Scan for the cell matching the given text and deliver its (x, y) coordinate at center. 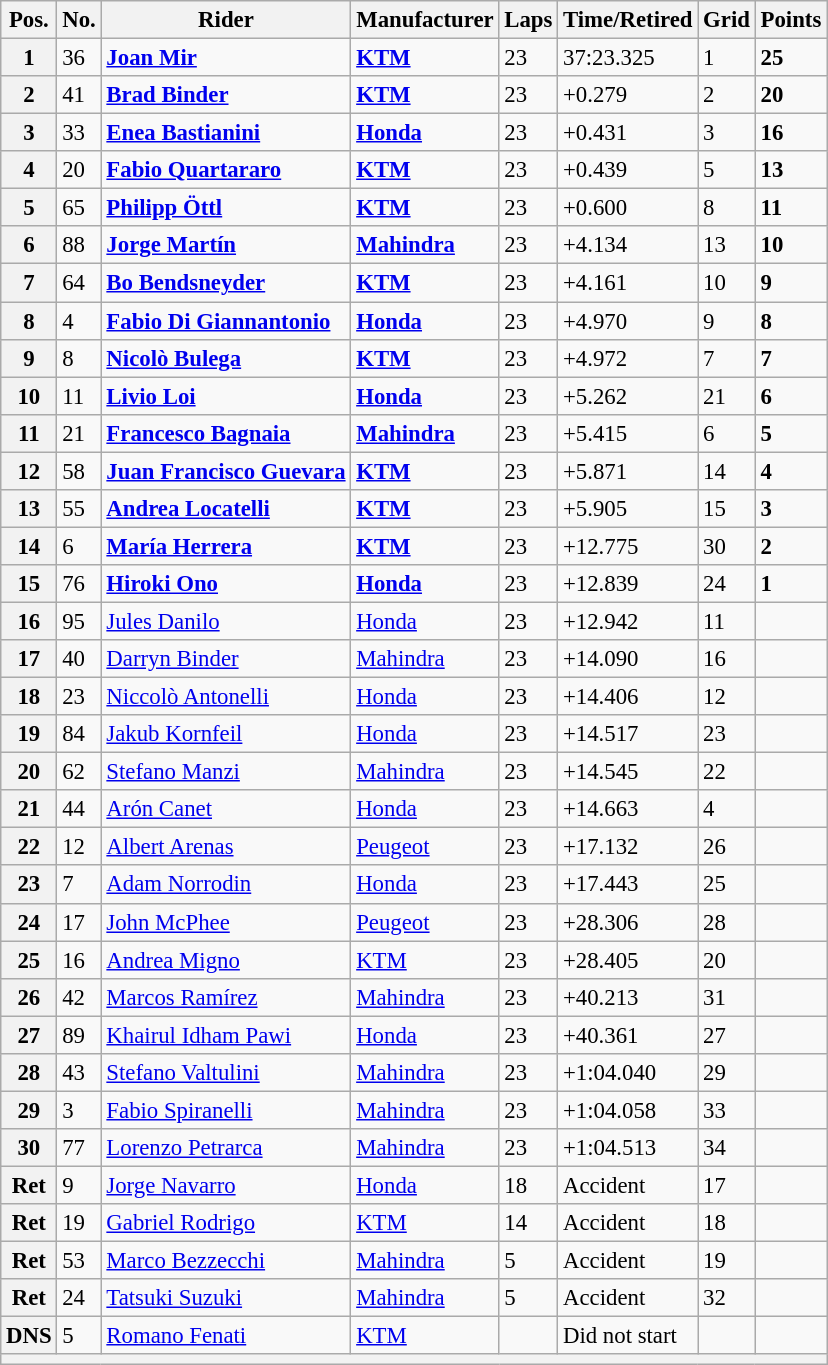
+0.431 (628, 133)
Laps (528, 20)
+14.517 (628, 734)
+5.905 (628, 509)
+14.663 (628, 809)
DNS (29, 1336)
+17.443 (628, 885)
+4.161 (628, 283)
31 (726, 997)
Jakub Kornfeil (226, 734)
55 (79, 509)
+12.775 (628, 546)
Adam Norrodin (226, 885)
+1:04.058 (628, 1110)
Rider (226, 20)
40 (79, 659)
Fabio Di Giannantonio (226, 321)
+0.600 (628, 208)
Jorge Martín (226, 245)
Philipp Öttl (226, 208)
Bo Bendsneyder (226, 283)
95 (79, 621)
76 (79, 584)
58 (79, 471)
65 (79, 208)
43 (79, 1073)
Khairul Idham Pawi (226, 1035)
89 (79, 1035)
+0.439 (628, 170)
Andrea Migno (226, 960)
+4.970 (628, 321)
44 (79, 809)
+28.405 (628, 960)
Time/Retired (628, 20)
+28.306 (628, 922)
Andrea Locatelli (226, 509)
John McPhee (226, 922)
+14.545 (628, 772)
+4.972 (628, 358)
Lorenzo Petrarca (226, 1148)
+5.415 (628, 433)
No. (79, 20)
Marco Bezzecchi (226, 1261)
+1:04.040 (628, 1073)
Grid (726, 20)
Jorge Navarro (226, 1185)
Tatsuki Suzuki (226, 1298)
41 (79, 95)
Fabio Quartararo (226, 170)
Stefano Valtulini (226, 1073)
42 (79, 997)
+12.942 (628, 621)
62 (79, 772)
Juan Francisco Guevara (226, 471)
Pos. (29, 20)
Fabio Spiranelli (226, 1110)
37:23.325 (628, 58)
Albert Arenas (226, 847)
+4.134 (628, 245)
64 (79, 283)
88 (79, 245)
+14.406 (628, 697)
Enea Bastianini (226, 133)
+5.871 (628, 471)
Marcos Ramírez (226, 997)
Brad Binder (226, 95)
+17.132 (628, 847)
53 (79, 1261)
Romano Fenati (226, 1336)
Niccolò Antonelli (226, 697)
36 (79, 58)
+12.839 (628, 584)
+14.090 (628, 659)
Francesco Bagnaia (226, 433)
Arón Canet (226, 809)
+40.213 (628, 997)
77 (79, 1148)
María Herrera (226, 546)
Hiroki Ono (226, 584)
Joan Mir (226, 58)
+40.361 (628, 1035)
Stefano Manzi (226, 772)
34 (726, 1148)
Points (790, 20)
Nicolò Bulega (226, 358)
Did not start (628, 1336)
84 (79, 734)
32 (726, 1298)
Jules Danilo (226, 621)
+5.262 (628, 396)
Darryn Binder (226, 659)
+0.279 (628, 95)
Gabriel Rodrigo (226, 1223)
Manufacturer (425, 20)
Livio Loi (226, 396)
+1:04.513 (628, 1148)
